From the cell containing the given text, extract its center point as [X, Y] coordinate. 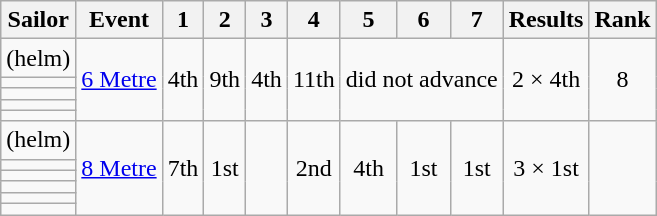
5 [368, 20]
3 [267, 20]
6 [424, 20]
8 [622, 80]
7th [183, 168]
4 [314, 20]
9th [225, 80]
Results [546, 20]
Rank [622, 20]
3 × 1st [546, 168]
2 × 4th [546, 80]
11th [314, 80]
2nd [314, 168]
Sailor [38, 20]
7 [476, 20]
8 Metre [119, 168]
Event [119, 20]
6 Metre [119, 80]
2 [225, 20]
1 [183, 20]
did not advance [422, 80]
